Extract the [X, Y] coordinate from the center of the cell holding the provided text.  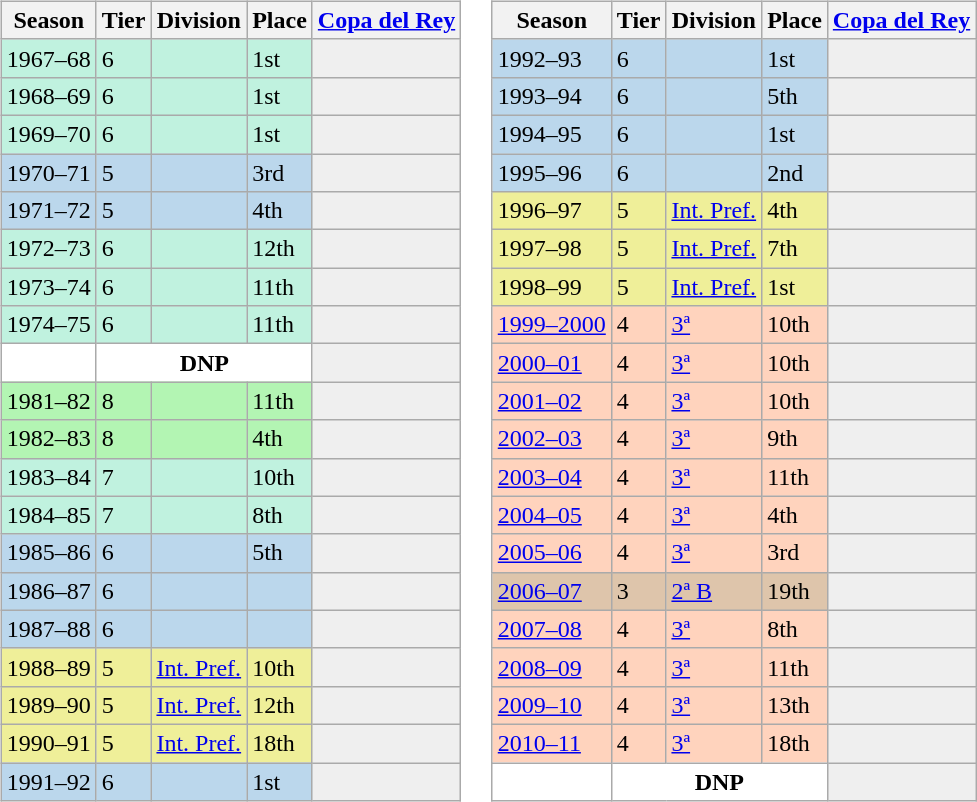
1992–93 [552, 58]
2003–04 [552, 477]
1997–98 [552, 249]
1974–75 [48, 325]
1985–86 [48, 553]
1970–71 [48, 173]
1986–87 [48, 591]
1999–2000 [552, 325]
2004–05 [552, 515]
2001–02 [552, 401]
1998–99 [552, 287]
1989–90 [48, 705]
13th [795, 705]
1987–88 [48, 629]
1967–68 [48, 58]
2ª B [714, 591]
1981–82 [48, 401]
19th [795, 591]
2006–07 [552, 591]
1973–74 [48, 287]
2000–01 [552, 363]
2002–03 [552, 439]
2008–09 [552, 667]
1988–89 [48, 667]
2009–10 [552, 705]
1983–84 [48, 477]
1995–96 [552, 173]
3 [638, 591]
1971–72 [48, 211]
1996–97 [552, 211]
2nd [795, 173]
1991–92 [48, 781]
2005–06 [552, 553]
1990–91 [48, 743]
1982–83 [48, 439]
9th [795, 439]
7th [795, 249]
1984–85 [48, 515]
1972–73 [48, 249]
1993–94 [552, 96]
1969–70 [48, 134]
2007–08 [552, 629]
1994–95 [552, 134]
2010–11 [552, 743]
1968–69 [48, 96]
